Identify which cell holds the provided text, then report its [X, Y] central coordinate. 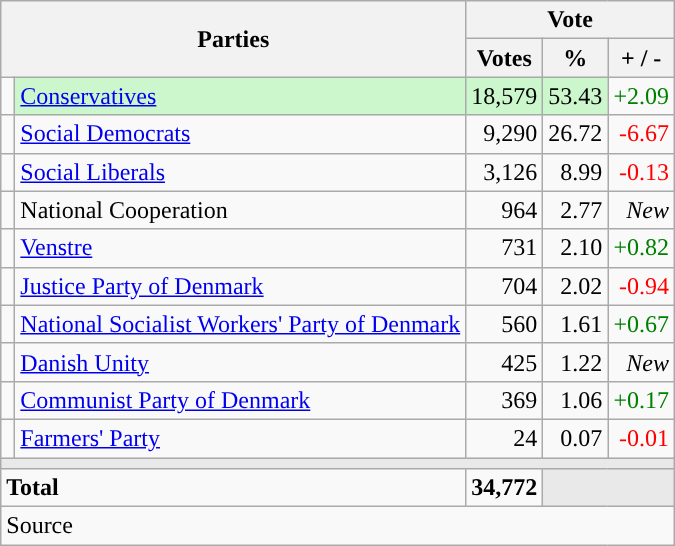
Venstre [240, 248]
+0.67 [642, 324]
Danish Unity [240, 362]
26.72 [576, 134]
-0.01 [642, 438]
9,290 [504, 134]
Votes [504, 58]
+2.09 [642, 96]
8.99 [576, 172]
-6.67 [642, 134]
369 [504, 400]
731 [504, 248]
-0.94 [642, 286]
3,126 [504, 172]
964 [504, 210]
560 [504, 324]
Social Democrats [240, 134]
24 [504, 438]
Justice Party of Denmark [240, 286]
Total [234, 488]
+ / - [642, 58]
National Cooperation [240, 210]
Vote [570, 20]
18,579 [504, 96]
Social Liberals [240, 172]
2.10 [576, 248]
% [576, 58]
National Socialist Workers' Party of Denmark [240, 324]
1.61 [576, 324]
Communist Party of Denmark [240, 400]
704 [504, 286]
Farmers' Party [240, 438]
1.22 [576, 362]
-0.13 [642, 172]
34,772 [504, 488]
425 [504, 362]
2.02 [576, 286]
Parties [234, 39]
Source [338, 526]
2.77 [576, 210]
+0.82 [642, 248]
+0.17 [642, 400]
1.06 [576, 400]
Conservatives [240, 96]
0.07 [576, 438]
53.43 [576, 96]
